Extract the (X, Y) coordinate from the center of the cell holding the provided text.  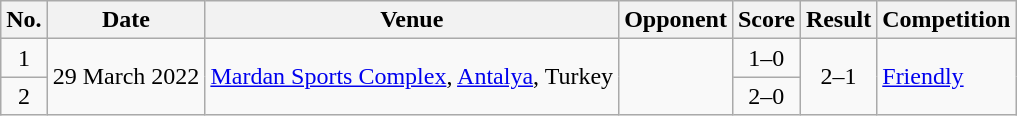
Mardan Sports Complex, Antalya, Turkey (412, 77)
29 March 2022 (126, 77)
Score (766, 20)
Friendly (946, 77)
1–0 (766, 58)
2–1 (838, 77)
1 (24, 58)
Opponent (676, 20)
2–0 (766, 96)
Date (126, 20)
Venue (412, 20)
Result (838, 20)
No. (24, 20)
2 (24, 96)
Competition (946, 20)
